For the text-containing cell, return its midpoint in (X, Y) coordinate format. 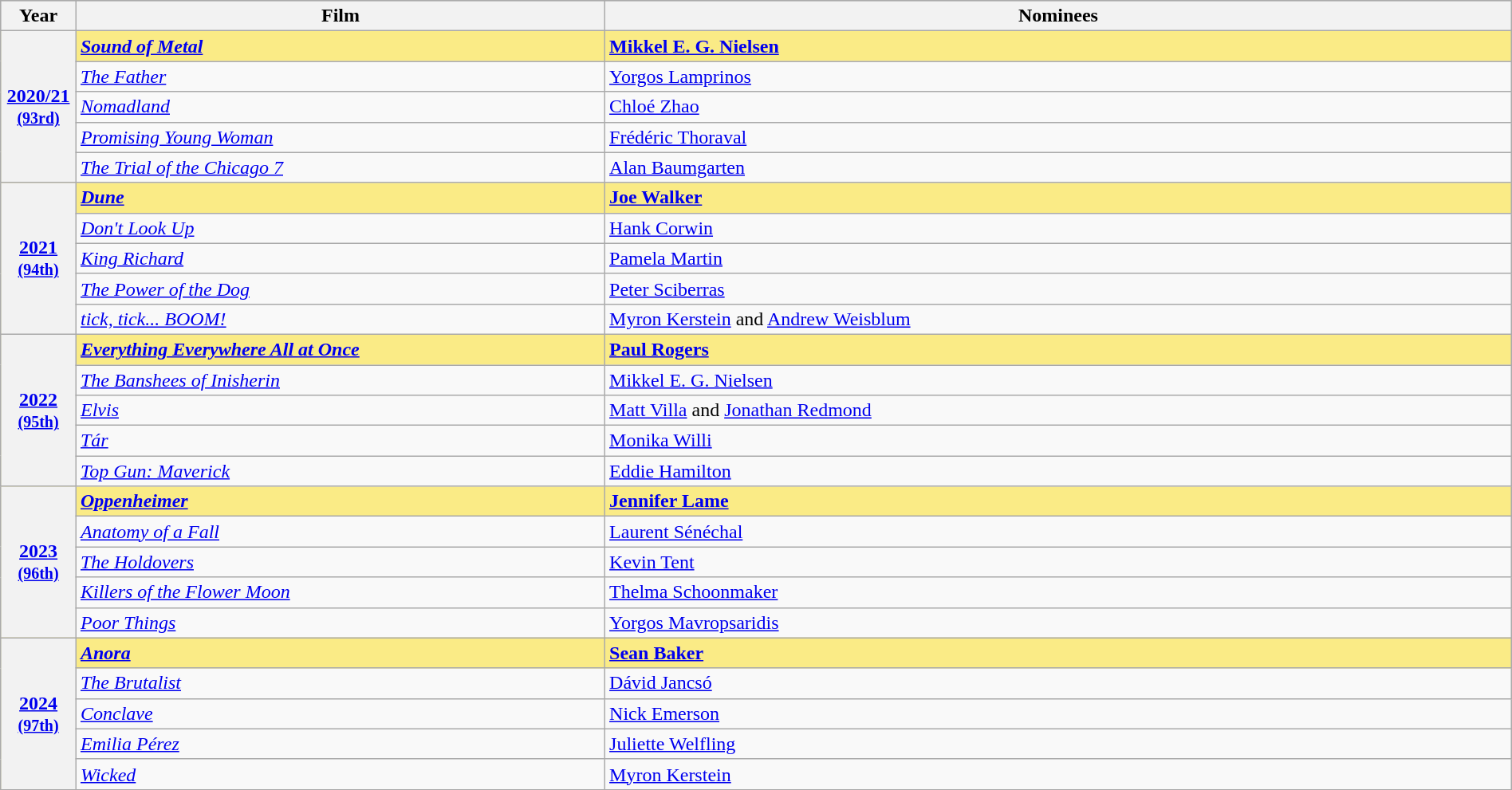
Oppenheimer (340, 501)
2024(97th) (38, 713)
Paul Rogers (1059, 349)
tick, tick... BOOM! (340, 319)
Kevin Tent (1059, 562)
Nick Emerson (1059, 713)
Nominees (1059, 16)
Emilia Pérez (340, 744)
Monika Willi (1059, 441)
Chloé Zhao (1059, 107)
The Banshees of Inisherin (340, 380)
King Richard (340, 258)
Joe Walker (1059, 198)
Yorgos Lamprinos (1059, 77)
Anora (340, 653)
Juliette Welfling (1059, 744)
Nomadland (340, 107)
Film (340, 16)
Yorgos Mavropsaridis (1059, 623)
Dávid Jancsó (1059, 683)
Everything Everywhere All at Once (340, 349)
2023(96th) (38, 562)
Sound of Metal (340, 46)
Laurent Sénéchal (1059, 532)
Killers of the Flower Moon (340, 592)
Jennifer Lame (1059, 501)
2021(94th) (38, 258)
2020/21(93rd) (38, 107)
Frédéric Thoraval (1059, 137)
Sean Baker (1059, 653)
Don't Look Up (340, 228)
2022(95th) (38, 410)
Conclave (340, 713)
The Holdovers (340, 562)
Tár (340, 441)
Hank Corwin (1059, 228)
Wicked (340, 774)
Poor Things (340, 623)
Myron Kerstein and Andrew Weisblum (1059, 319)
The Power of the Dog (340, 289)
Promising Young Woman (340, 137)
Dune (340, 198)
The Father (340, 77)
The Brutalist (340, 683)
Myron Kerstein (1059, 774)
Peter Sciberras (1059, 289)
Eddie Hamilton (1059, 471)
Matt Villa and Jonathan Redmond (1059, 411)
Year (38, 16)
The Trial of the Chicago 7 (340, 167)
Elvis (340, 411)
Top Gun: Maverick (340, 471)
Thelma Schoonmaker (1059, 592)
Alan Baumgarten (1059, 167)
Anatomy of a Fall (340, 532)
Pamela Martin (1059, 258)
